Output the (X, Y) coordinate of the center of the cell containing the given text.  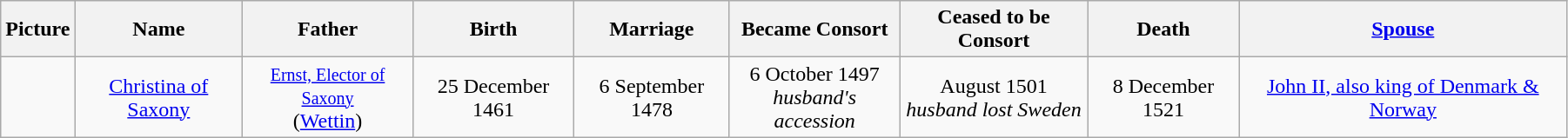
6 October 1497 husband's accession (814, 97)
John II, also king of Denmark & Norway (1403, 97)
25 December 1461 (493, 97)
Marriage (652, 30)
8 December 1521 (1163, 97)
Death (1163, 30)
Name (158, 30)
Ernst, Elector of Saxony (Wettin) (328, 97)
6 September 1478 (652, 97)
Ceased to be Consort (994, 30)
Christina of Saxony (158, 97)
August 1501 husband lost Sweden (994, 97)
Father (328, 30)
Picture (38, 30)
Spouse (1403, 30)
Became Consort (814, 30)
Birth (493, 30)
